Locate the cell with the specified text and output its (x, y) center coordinate. 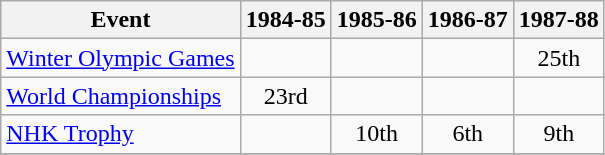
25th (558, 58)
1985-86 (376, 20)
NHK Trophy (120, 134)
10th (376, 134)
23rd (286, 96)
Event (120, 20)
1987-88 (558, 20)
1986-87 (468, 20)
1984-85 (286, 20)
World Championships (120, 96)
Winter Olympic Games (120, 58)
9th (558, 134)
6th (468, 134)
